Determine the (X, Y) coordinate at the center of the cell enclosing the given text.  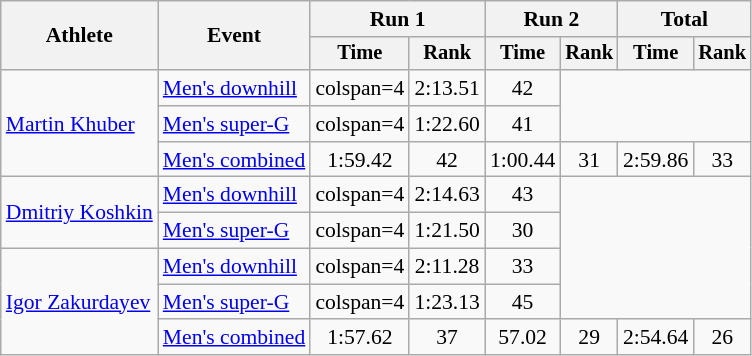
1:22.60 (446, 124)
2:54.64 (656, 338)
Igor Zakurdayev (80, 302)
1:59.42 (360, 160)
1:57.62 (360, 338)
57.02 (522, 338)
Martin Khuber (80, 124)
45 (522, 302)
2:11.28 (446, 267)
37 (446, 338)
2:14.63 (446, 195)
Event (234, 36)
Dmitriy Koshkin (80, 212)
31 (589, 160)
26 (722, 338)
Run 1 (398, 19)
2:13.51 (446, 88)
1:21.50 (446, 231)
29 (589, 338)
Athlete (80, 36)
Total (684, 19)
Run 2 (552, 19)
41 (522, 124)
1:23.13 (446, 302)
2:59.86 (656, 160)
43 (522, 195)
1:00.44 (522, 160)
30 (522, 231)
